From the cell containing the given text, extract its center point as (x, y) coordinate. 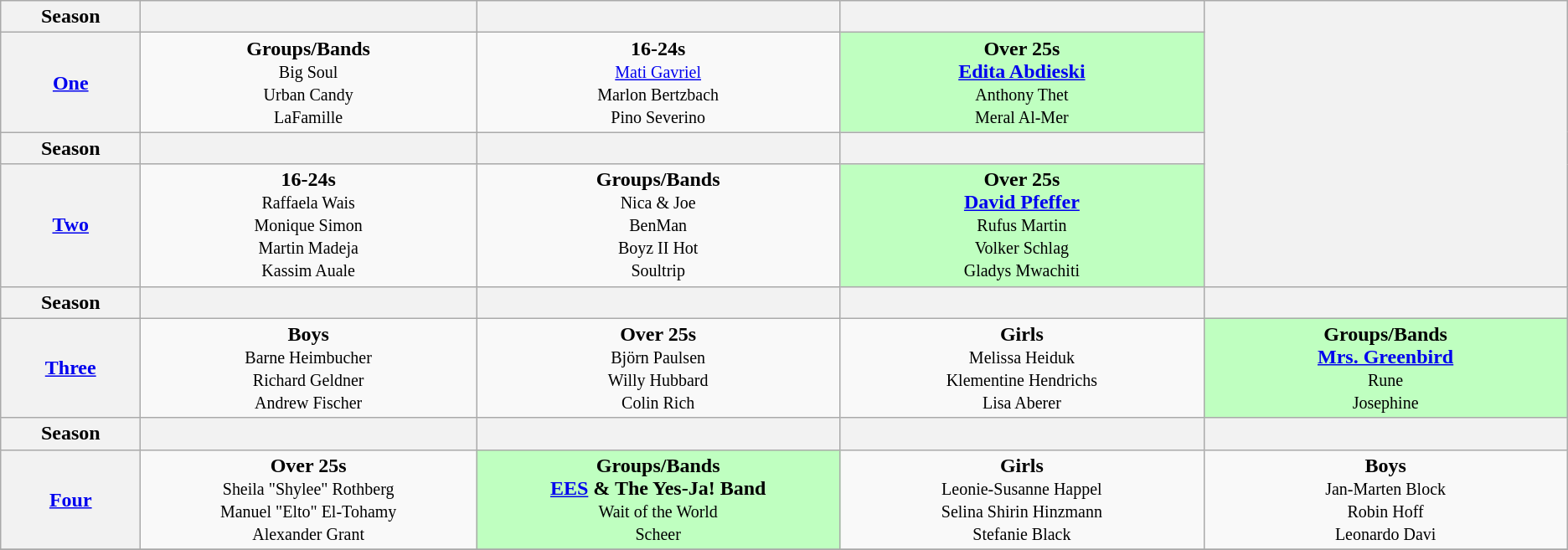
GirlsMelissa HeidukKlementine HendrichsLisa Aberer (1022, 368)
One (70, 82)
16-24sRaffaela WaisMonique SimonMartin MadejaKassim Auale (308, 225)
Groups/BandsNica & JoeBenManBoyz II HotSoultrip (658, 225)
Four (70, 499)
Over 25sEdita AbdieskiAnthony ThetMeral Al-Mer (1022, 82)
BoysJan-Marten BlockRobin HoffLeonardo Davi (1385, 499)
Over 25sBjörn PaulsenWilly HubbardColin Rich (658, 368)
Three (70, 368)
Over 25sSheila "Shylee" RothbergManuel "Elto" El-TohamyAlexander Grant (308, 499)
GirlsLeonie-Susanne HappelSelina Shirin HinzmannStefanie Black (1022, 499)
Groups/BandsBig SoulUrban CandyLaFamille (308, 82)
Two (70, 225)
Groups/BandsMrs. GreenbirdRuneJosephine (1385, 368)
Over 25sDavid PfefferRufus MartinVolker SchlagGladys Mwachiti (1022, 225)
16-24sMati GavrielMarlon BertzbachPino Severino (658, 82)
BoysBarne HeimbucherRichard GeldnerAndrew Fischer (308, 368)
Groups/BandsEES & The Yes-Ja! BandWait of the WorldScheer (658, 499)
